Capture the cell that displays the provided text and extract its (x, y) central coordinate. 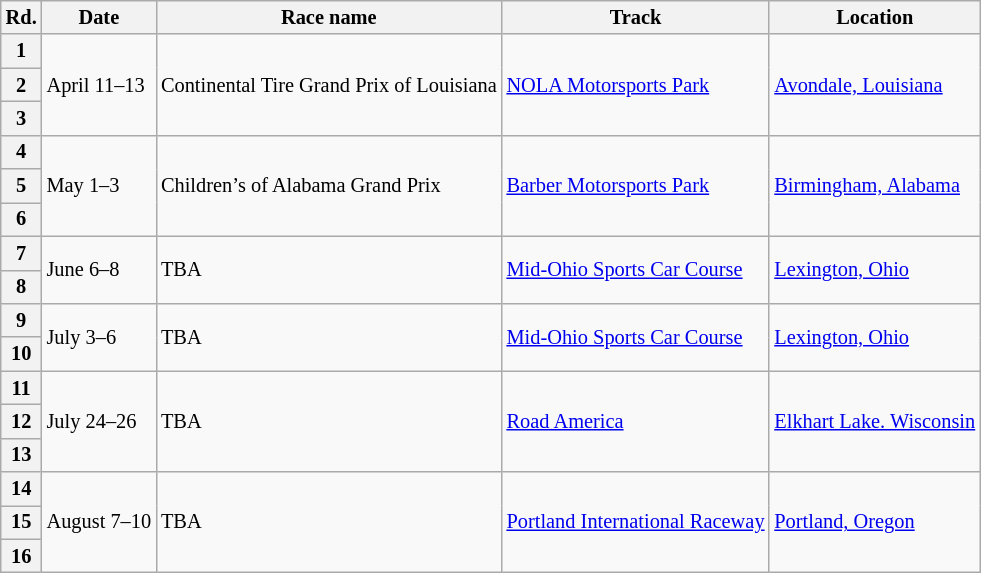
Children’s of Alabama Grand Prix (329, 186)
Portland, Oregon (874, 522)
1 (22, 51)
8 (22, 287)
7 (22, 253)
12 (22, 421)
May 1–3 (99, 186)
6 (22, 219)
2 (22, 85)
Continental Tire Grand Prix of Louisiana (329, 84)
Location (874, 17)
Birmingham, Alabama (874, 186)
10 (22, 354)
Barber Motorsports Park (636, 186)
Date (99, 17)
4 (22, 152)
15 (22, 522)
Rd. (22, 17)
June 6–8 (99, 270)
5 (22, 186)
9 (22, 320)
Portland International Raceway (636, 522)
16 (22, 556)
Track (636, 17)
Avondale, Louisiana (874, 84)
Road America (636, 422)
July 24–26 (99, 422)
July 3–6 (99, 336)
3 (22, 118)
11 (22, 388)
Elkhart Lake. Wisconsin (874, 422)
Race name (329, 17)
14 (22, 489)
NOLA Motorsports Park (636, 84)
August 7–10 (99, 522)
13 (22, 455)
April 11–13 (99, 84)
